Output the [x, y] coordinate of the center of the cell containing the given text.  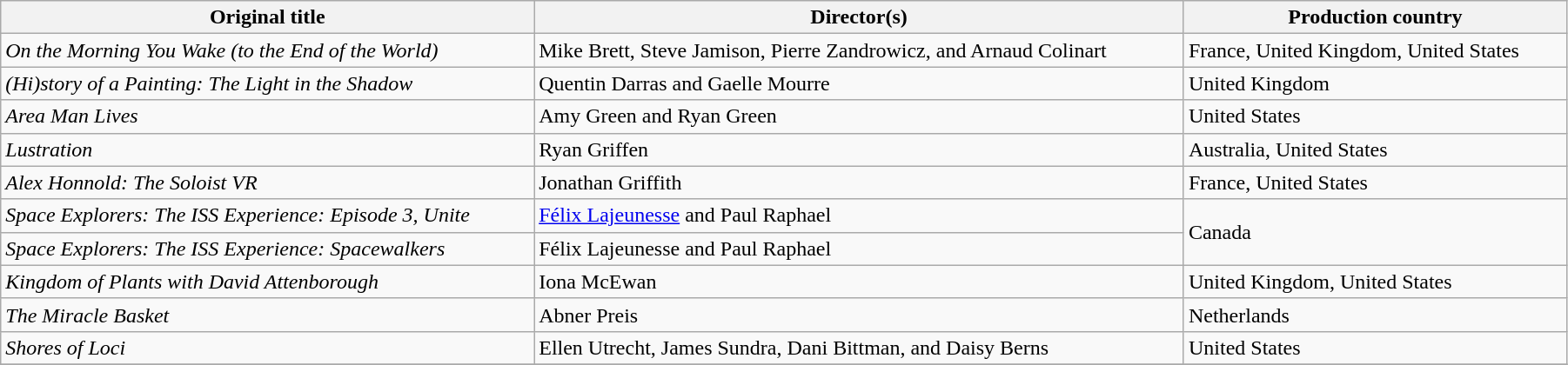
Shores of Loci [268, 348]
Canada [1375, 232]
Ryan Griffen [860, 149]
Australia, United States [1375, 149]
Iona McEwan [860, 282]
(Hi)story of a Painting: The Light in the Shadow [268, 83]
Netherlands [1375, 315]
Alex Honnold: The Soloist VR [268, 182]
Mike Brett, Steve Jamison, Pierre Zandrowicz, and Arnaud Colinart [860, 50]
United Kingdom, United States [1375, 282]
Lustration [268, 149]
Ellen Utrecht, James Sundra, Dani Bittman, and Daisy Berns [860, 348]
Space Explorers: The ISS Experience: Spacewalkers [268, 249]
The Miracle Basket [268, 315]
Amy Green and Ryan Green [860, 116]
Production country [1375, 17]
Director(s) [860, 17]
Original title [268, 17]
Quentin Darras and Gaelle Mourre [860, 83]
Area Man Lives [268, 116]
Kingdom of Plants with David Attenborough [268, 282]
Jonathan Griffith [860, 182]
Abner Preis [860, 315]
France, United States [1375, 182]
United Kingdom [1375, 83]
Space Explorers: The ISS Experience: Episode 3, Unite [268, 216]
On the Morning You Wake (to the End of the World) [268, 50]
France, United Kingdom, United States [1375, 50]
